Capture the cell that displays the provided text and extract its (X, Y) central coordinate. 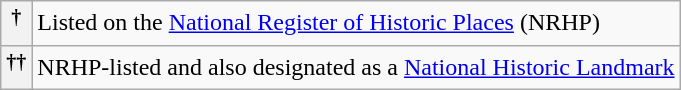
Listed on the National Register of Historic Places (NRHP) (356, 24)
†† (16, 68)
NRHP-listed and also designated as a National Historic Landmark (356, 68)
† (16, 24)
